Return the [X, Y] coordinate for the center point of the cell that contains the specified text.  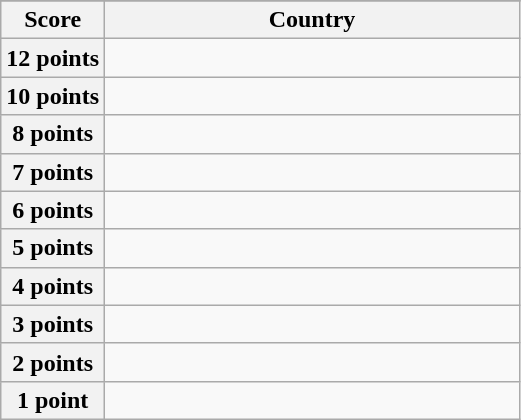
7 points [53, 172]
6 points [53, 210]
8 points [53, 134]
2 points [53, 362]
Score [53, 20]
4 points [53, 286]
12 points [53, 58]
10 points [53, 96]
3 points [53, 324]
1 point [53, 400]
Country [312, 20]
5 points [53, 248]
